Identify which cell holds the provided text, then report its [X, Y] central coordinate. 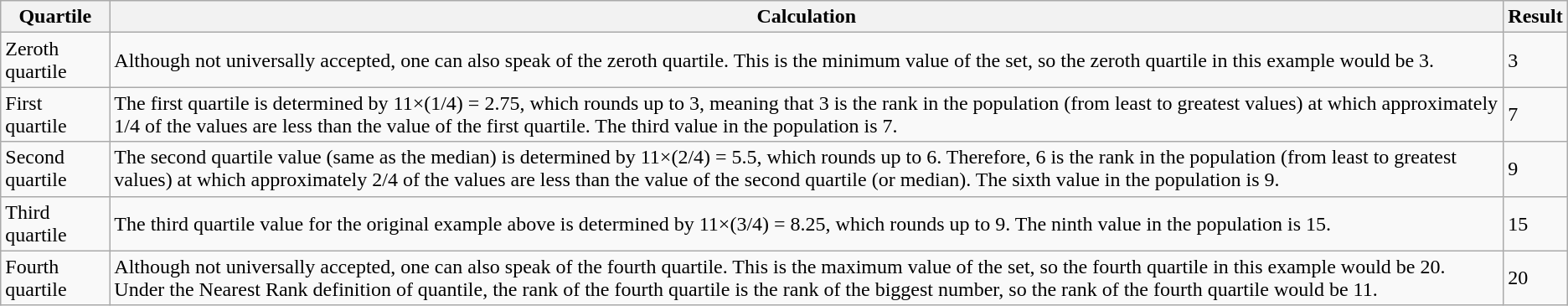
Quartile [55, 17]
First quartile [55, 114]
Third quartile [55, 223]
7 [1535, 114]
Zeroth quartile [55, 60]
Calculation [807, 17]
20 [1535, 278]
9 [1535, 169]
3 [1535, 60]
Result [1535, 17]
Fourth quartile [55, 278]
Second quartile [55, 169]
15 [1535, 223]
